Find where the given text appears and provide that cell's center as [X, Y] coordinate. 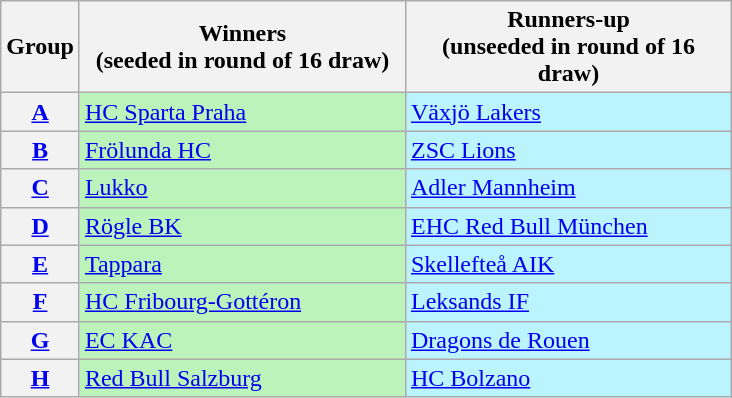
EHC Red Bull München [568, 226]
ZSC Lions [568, 150]
Frölunda HC [242, 150]
D [40, 226]
Rögle BK [242, 226]
Leksands IF [568, 302]
Skellefteå AIK [568, 264]
H [40, 378]
HC Fribourg-Gottéron [242, 302]
Winners(seeded in round of 16 draw) [242, 47]
HC Bolzano [568, 378]
Group [40, 47]
E [40, 264]
C [40, 188]
B [40, 150]
Tappara [242, 264]
HC Sparta Praha [242, 112]
Dragons de Rouen [568, 340]
EC KAC [242, 340]
Växjö Lakers [568, 112]
A [40, 112]
Lukko [242, 188]
G [40, 340]
F [40, 302]
Red Bull Salzburg [242, 378]
Runners-up(unseeded in round of 16 draw) [568, 47]
Adler Mannheim [568, 188]
